Provide the (x, y) coordinate of the cell's center where the given text is located.  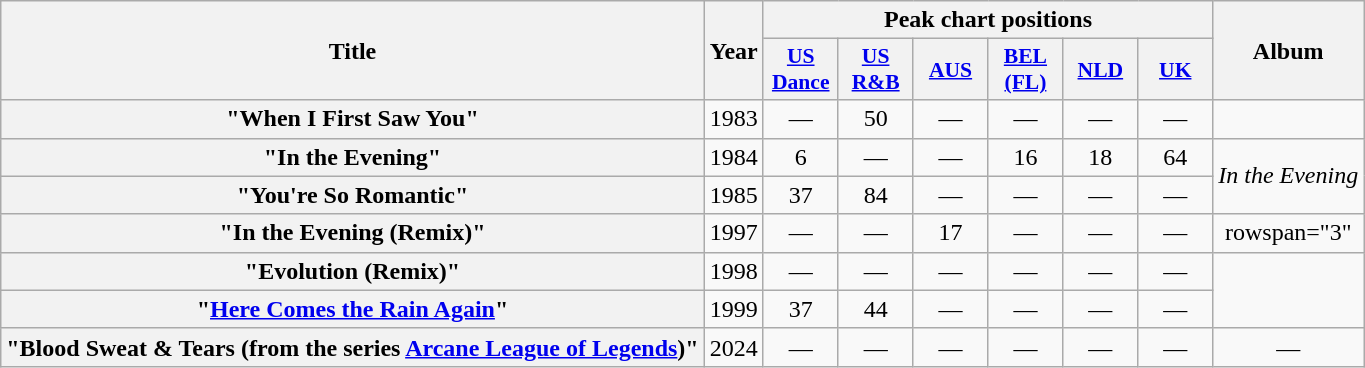
6 (800, 157)
50 (876, 119)
2024 (734, 347)
64 (1176, 157)
Peak chart positions (988, 20)
18 (1100, 157)
1984 (734, 157)
UK (1176, 70)
1983 (734, 119)
84 (876, 195)
1997 (734, 233)
Album (1288, 50)
USR&B (876, 70)
NLD (1100, 70)
"In the Evening" (352, 157)
1998 (734, 271)
BEL(FL) (1026, 70)
"Evolution (Remix)" (352, 271)
16 (1026, 157)
44 (876, 309)
1999 (734, 309)
In the Evening (1288, 176)
1985 (734, 195)
"When I First Saw You" (352, 119)
"Blood Sweat & Tears (from the series Arcane League of Legends)" (352, 347)
"You're So Romantic" (352, 195)
17 (950, 233)
AUS (950, 70)
Title (352, 50)
"In the Evening (Remix)" (352, 233)
USDance (800, 70)
Year (734, 50)
"Here Comes the Rain Again" (352, 309)
rowspan="3" (1288, 233)
